For the text-containing cell, return its midpoint in (x, y) coordinate format. 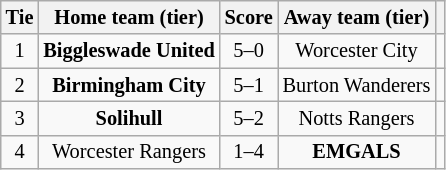
4 (20, 152)
2 (20, 85)
1–4 (249, 152)
Burton Wanderers (357, 85)
Solihull (128, 118)
5–1 (249, 85)
5–0 (249, 51)
Worcester Rangers (128, 152)
5–2 (249, 118)
Biggleswade United (128, 51)
3 (20, 118)
Worcester City (357, 51)
Home team (tier) (128, 17)
Birmingham City (128, 85)
Away team (tier) (357, 17)
Tie (20, 17)
1 (20, 51)
Score (249, 17)
Notts Rangers (357, 118)
EMGALS (357, 152)
